Identify which cell holds the provided text, then report its [X, Y] central coordinate. 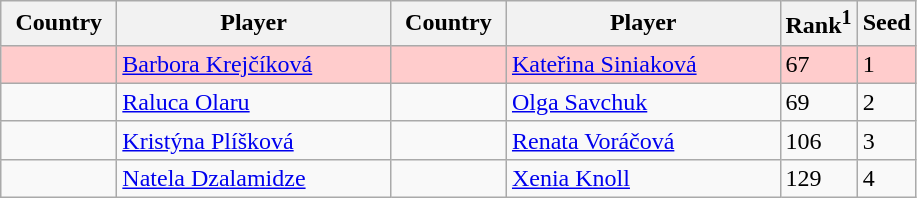
Xenia Knoll [643, 178]
Natela Dzalamidze [254, 178]
Kateřina Siniaková [643, 64]
69 [818, 102]
Seed [886, 24]
67 [818, 64]
129 [818, 178]
106 [818, 140]
Kristýna Plíšková [254, 140]
Rank1 [818, 24]
Raluca Olaru [254, 102]
1 [886, 64]
Barbora Krejčíková [254, 64]
Olga Savchuk [643, 102]
Renata Voráčová [643, 140]
4 [886, 178]
2 [886, 102]
3 [886, 140]
